Find where the given text appears and provide that cell's center as (X, Y) coordinate. 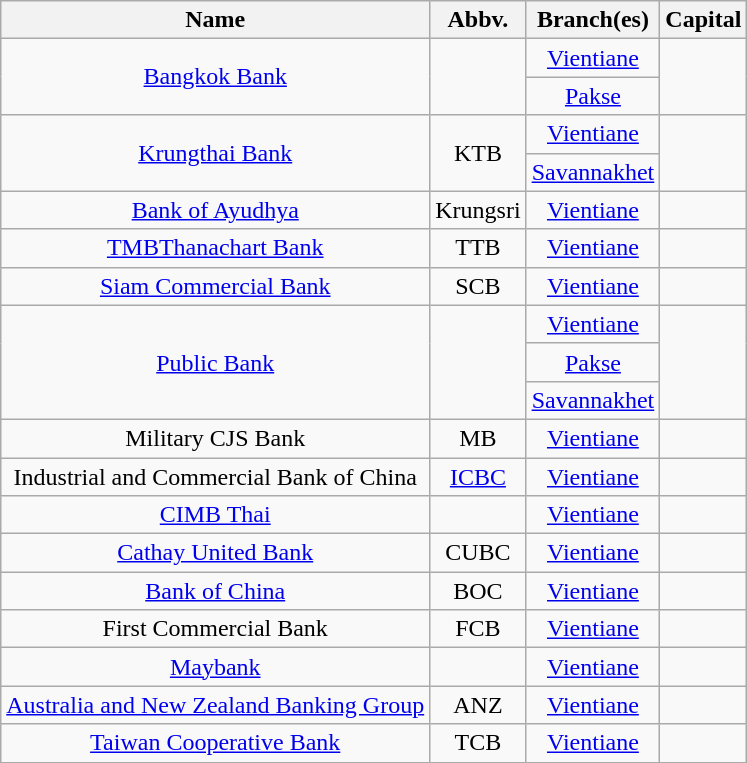
Branch(es) (593, 20)
CIMB Thai (216, 515)
BOC (478, 591)
Abbv. (478, 20)
TCB (478, 743)
Bank of China (216, 591)
Name (216, 20)
TMBThanachart Bank (216, 248)
Bank of Ayudhya (216, 210)
KTB (478, 153)
Maybank (216, 667)
Capital (704, 20)
Krungthai Bank (216, 153)
MB (478, 438)
Public Bank (216, 362)
Taiwan Cooperative Bank (216, 743)
Cathay United Bank (216, 553)
Bangkok Bank (216, 77)
Krungsri (478, 210)
Australia and New Zealand Banking Group (216, 705)
Siam Commercial Bank (216, 286)
ANZ (478, 705)
First Commercial Bank (216, 629)
CUBC (478, 553)
SCB (478, 286)
ICBC (478, 477)
TTB (478, 248)
FCB (478, 629)
Industrial and Commercial Bank of China (216, 477)
Military CJS Bank (216, 438)
